Return the (X, Y) coordinate for the center point of the cell that contains the specified text.  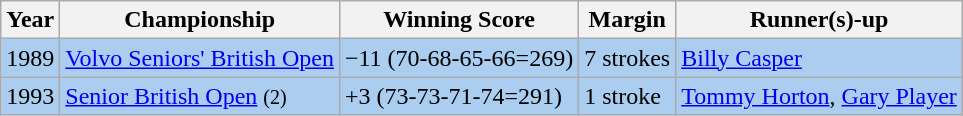
Billy Casper (820, 58)
Championship (200, 20)
Margin (628, 20)
Winning Score (458, 20)
Runner(s)-up (820, 20)
1 stroke (628, 96)
7 strokes (628, 58)
Tommy Horton, Gary Player (820, 96)
1993 (30, 96)
Volvo Seniors' British Open (200, 58)
Year (30, 20)
Senior British Open (2) (200, 96)
1989 (30, 58)
+3 (73-73-71-74=291) (458, 96)
−11 (70-68-65-66=269) (458, 58)
